Scan for the cell matching the given text and deliver its [X, Y] coordinate at center. 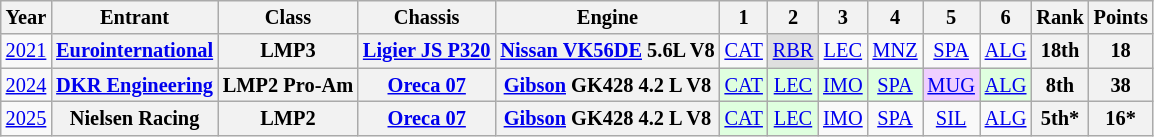
1 [744, 17]
Nissan VK56DE 5.6L V8 [607, 51]
6 [1006, 17]
MNZ [896, 51]
5th* [1060, 118]
Engine [607, 17]
18th [1060, 51]
8th [1060, 85]
4 [896, 17]
16* [1121, 118]
DKR Engineering [134, 85]
3 [842, 17]
2024 [26, 85]
2021 [26, 51]
18 [1121, 51]
38 [1121, 85]
RBR [793, 51]
LMP2 [288, 118]
Year [26, 17]
Chassis [426, 17]
SIL [950, 118]
LMP3 [288, 51]
Nielsen Racing [134, 118]
MUG [950, 85]
LMP2 Pro-Am [288, 85]
Class [288, 17]
Ligier JS P320 [426, 51]
Rank [1060, 17]
2 [793, 17]
2025 [26, 118]
Entrant [134, 17]
Points [1121, 17]
5 [950, 17]
Eurointernational [134, 51]
